Output the (X, Y) coordinate of the center of the cell containing the given text.  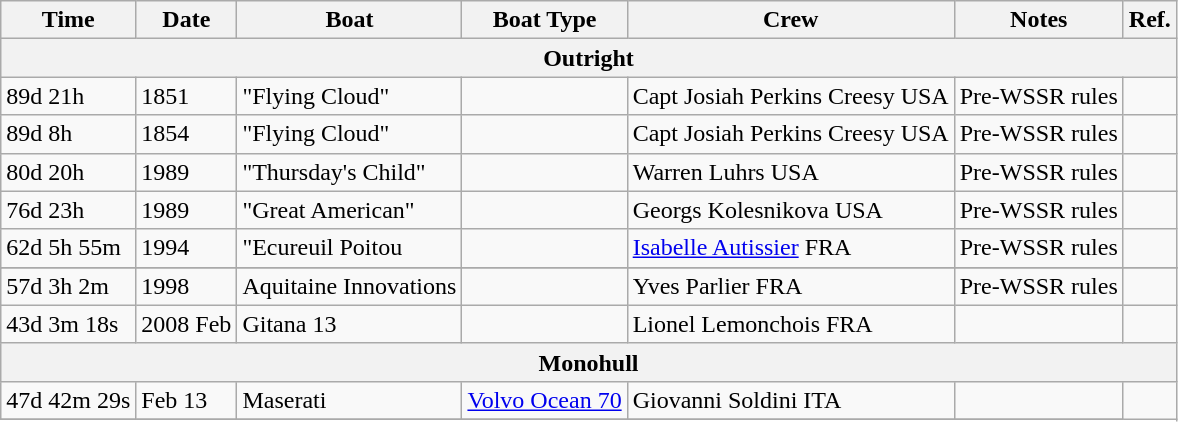
Monohull (589, 362)
Lionel Lemonchois FRA (790, 324)
Feb 13 (186, 400)
"Ecureuil Poitou (350, 248)
Crew (790, 20)
62d 5h 55m (68, 248)
Volvo Ocean 70 (544, 400)
Giovanni Soldini ITA (790, 400)
Georgs Kolesnikova USA (790, 210)
Ref. (1150, 20)
1998 (186, 286)
89d 21h (68, 96)
47d 42m 29s (68, 400)
Boat Type (544, 20)
Yves Parlier FRA (790, 286)
"Great American" (350, 210)
2008 Feb (186, 324)
Aquitaine Innovations (350, 286)
76d 23h (68, 210)
Isabelle Autissier FRA (790, 248)
57d 3h 2m (68, 286)
"Thursday's Child" (350, 172)
Boat (350, 20)
80d 20h (68, 172)
1854 (186, 134)
Notes (1038, 20)
Time (68, 20)
1851 (186, 96)
Gitana 13 (350, 324)
1994 (186, 248)
89d 8h (68, 134)
Date (186, 20)
Outright (589, 58)
43d 3m 18s (68, 324)
Maserati (350, 400)
Warren Luhrs USA (790, 172)
